Search for the cell housing the specified text and yield its [x, y] center coordinate. 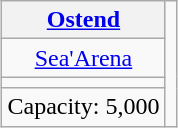
Sea'Arena [84, 58]
Capacity: 5,000 [84, 107]
Ostend [84, 20]
